Detect which cell encompasses the target text, then output its [X, Y] center coordinate. 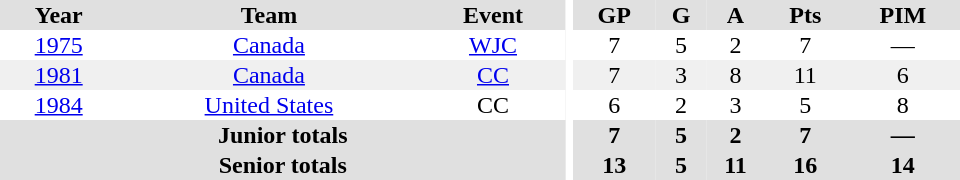
13 [614, 165]
G [681, 15]
Event [492, 15]
PIM [903, 15]
1975 [58, 45]
Year [58, 15]
Junior totals [283, 135]
Pts [806, 15]
United States [268, 105]
GP [614, 15]
14 [903, 165]
1984 [58, 105]
A [736, 15]
WJC [492, 45]
16 [806, 165]
1981 [58, 75]
Senior totals [283, 165]
Team [268, 15]
